Capture the cell that displays the provided text and extract its (x, y) central coordinate. 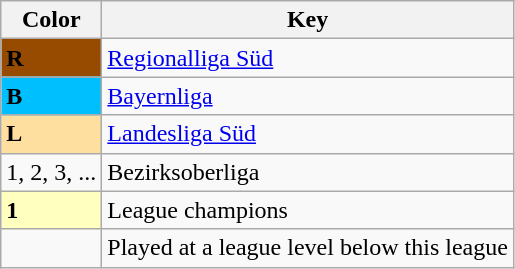
Played at a league level below this league (308, 248)
Landesliga Süd (308, 134)
Bayernliga (308, 96)
Key (308, 20)
B (52, 96)
1, 2, 3, ... (52, 172)
Regionalliga Süd (308, 58)
L (52, 134)
Bezirksoberliga (308, 172)
R (52, 58)
1 (52, 210)
Color (52, 20)
League champions (308, 210)
